Search for the cell housing the specified text and yield its (X, Y) center coordinate. 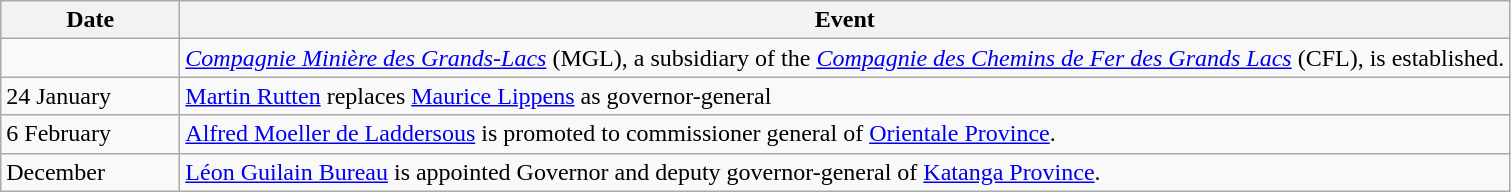
Alfred Moeller de Laddersous is promoted to commissioner general of Orientale Province. (845, 134)
Léon Guilain Bureau is appointed Governor and deputy governor-general of Katanga Province. (845, 172)
24 January (90, 96)
Martin Rutten replaces Maurice Lippens as governor-general (845, 96)
December (90, 172)
6 February (90, 134)
Compagnie Minière des Grands-Lacs (MGL), a subsidiary of the Compagnie des Chemins de Fer des Grands Lacs (CFL), is established. (845, 58)
Event (845, 20)
Date (90, 20)
